Extract the [x, y] coordinate from the center of the cell holding the provided text.  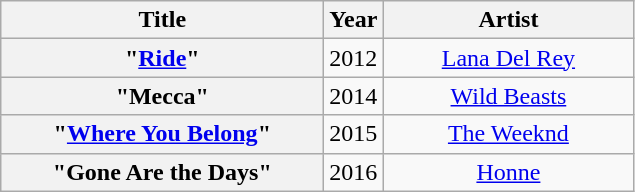
2016 [354, 172]
"Ride" [162, 58]
The Weeknd [508, 134]
Wild Beasts [508, 96]
2014 [354, 96]
Lana Del Rey [508, 58]
Title [162, 20]
Year [354, 20]
"Gone Are the Days" [162, 172]
Honne [508, 172]
2015 [354, 134]
2012 [354, 58]
"Mecca" [162, 96]
Artist [508, 20]
"Where You Belong" [162, 134]
